Pinpoint the cell where the given text exists, returning its [X, Y] midpoint coordinate. 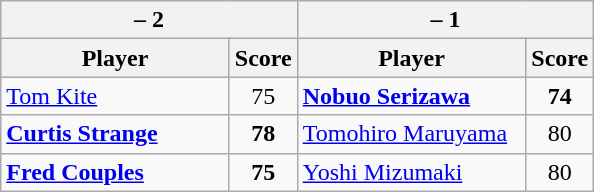
Nobuo Serizawa [412, 96]
78 [263, 134]
Curtis Strange [116, 134]
– 2 [150, 20]
Tomohiro Maruyama [412, 134]
Fred Couples [116, 172]
Yoshi Mizumaki [412, 172]
Tom Kite [116, 96]
74 [560, 96]
– 1 [446, 20]
